Find where the given text appears and provide that cell's center as (X, Y) coordinate. 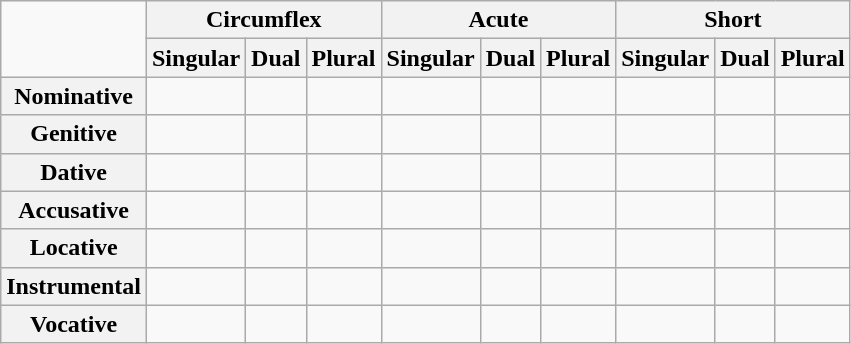
Instrumental (74, 286)
Acute (498, 20)
Vocative (74, 324)
Circumflex (264, 20)
Nominative (74, 96)
Dative (74, 172)
Accusative (74, 210)
Locative (74, 248)
Short (734, 20)
Genitive (74, 134)
